Provide the (X, Y) coordinate of the cell's center where the given text is located.  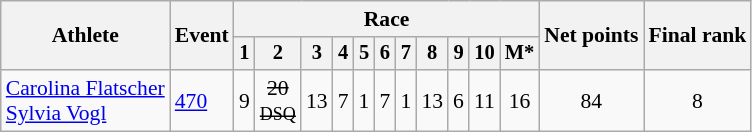
Athlete (86, 36)
3 (317, 54)
Carolina Flatscher Sylvia Vogl (86, 100)
Final rank (698, 36)
10 (484, 54)
M* (520, 54)
16 (520, 100)
Event (202, 36)
84 (591, 100)
Race (386, 19)
11 (484, 100)
2 (278, 54)
5 (364, 54)
470 (202, 100)
20DSQ (278, 100)
4 (344, 54)
Net points (591, 36)
